Detect which cell encompasses the target text, then output its [X, Y] center coordinate. 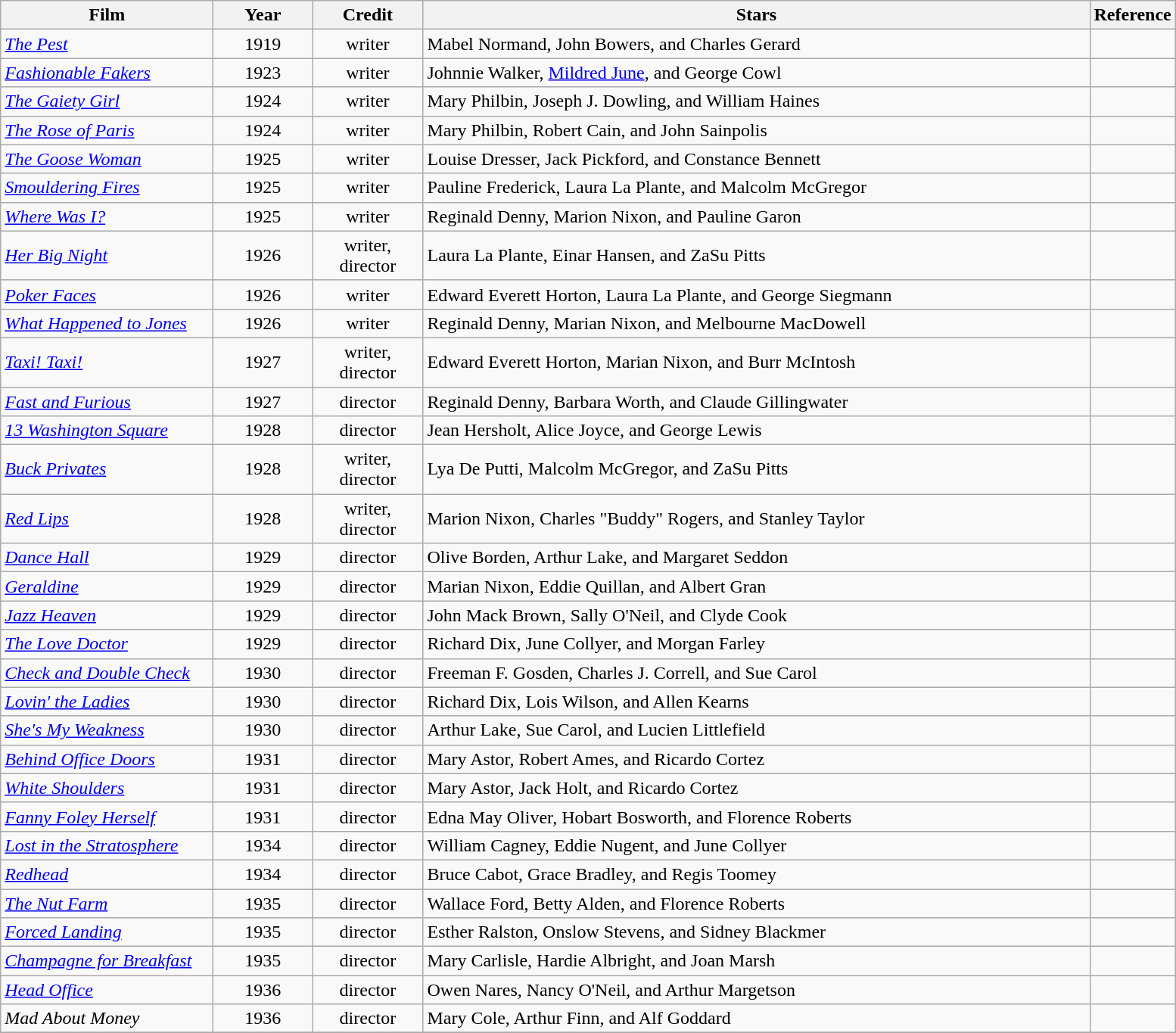
Smouldering Fires [107, 188]
Jean Hersholt, Alice Joyce, and George Lewis [757, 431]
Fanny Foley Herself [107, 817]
1919 [263, 44]
John Mack Brown, Sally O'Neil, and Clyde Cook [757, 615]
Redhead [107, 874]
Lost in the Stratosphere [107, 845]
Mabel Normand, John Bowers, and Charles Gerard [757, 44]
Wallace Ford, Betty Alden, and Florence Roberts [757, 903]
She's My Weakness [107, 730]
Marian Nixon, Eddie Quillan, and Albert Gran [757, 587]
Stars [757, 15]
Head Office [107, 990]
Mary Astor, Robert Ames, and Ricardo Cortez [757, 759]
Red Lips [107, 519]
Olive Borden, Arthur Lake, and Margaret Seddon [757, 558]
1923 [263, 73]
Lya De Putti, Malcolm McGregor, and ZaSu Pitts [757, 469]
The Pest [107, 44]
Where Was I? [107, 216]
Fast and Furious [107, 402]
Laura La Plante, Einar Hansen, and ZaSu Pitts [757, 256]
Mary Cole, Arthur Finn, and Alf Goddard [757, 1019]
Edward Everett Horton, Laura La Plante, and George Siegmann [757, 294]
Edna May Oliver, Hobart Bosworth, and Florence Roberts [757, 817]
The Love Doctor [107, 644]
Champagne for Breakfast [107, 961]
Bruce Cabot, Grace Bradley, and Regis Toomey [757, 874]
Her Big Night [107, 256]
Louise Dresser, Jack Pickford, and Constance Bennett [757, 159]
The Goose Woman [107, 159]
Reference [1132, 15]
What Happened to Jones [107, 323]
Arthur Lake, Sue Carol, and Lucien Littlefield [757, 730]
Richard Dix, Lois Wilson, and Allen Kearns [757, 702]
Lovin' the Ladies [107, 702]
Richard Dix, June Collyer, and Morgan Farley [757, 644]
William Cagney, Eddie Nugent, and June Collyer [757, 845]
Mad About Money [107, 1019]
White Shoulders [107, 788]
Mary Philbin, Robert Cain, and John Sainpolis [757, 130]
Fashionable Fakers [107, 73]
Owen Nares, Nancy O'Neil, and Arthur Margetson [757, 990]
Poker Faces [107, 294]
The Nut Farm [107, 903]
Year [263, 15]
Mary Astor, Jack Holt, and Ricardo Cortez [757, 788]
13 Washington Square [107, 431]
Behind Office Doors [107, 759]
The Gaiety Girl [107, 101]
Jazz Heaven [107, 615]
Edward Everett Horton, Marian Nixon, and Burr McIntosh [757, 362]
Forced Landing [107, 932]
The Rose of Paris [107, 130]
Reginald Denny, Marion Nixon, and Pauline Garon [757, 216]
Reginald Denny, Marian Nixon, and Melbourne MacDowell [757, 323]
Freeman F. Gosden, Charles J. Correll, and Sue Carol [757, 673]
Pauline Frederick, Laura La Plante, and Malcolm McGregor [757, 188]
Mary Philbin, Joseph J. Dowling, and William Haines [757, 101]
Reginald Denny, Barbara Worth, and Claude Gillingwater [757, 402]
Film [107, 15]
Buck Privates [107, 469]
Marion Nixon, Charles "Buddy" Rogers, and Stanley Taylor [757, 519]
Dance Hall [107, 558]
Taxi! Taxi! [107, 362]
Credit [368, 15]
Check and Double Check [107, 673]
Geraldine [107, 587]
Esther Ralston, Onslow Stevens, and Sidney Blackmer [757, 932]
Johnnie Walker, Mildred June, and George Cowl [757, 73]
Mary Carlisle, Hardie Albright, and Joan Marsh [757, 961]
